Output the (x, y) coordinate of the center of the cell containing the given text.  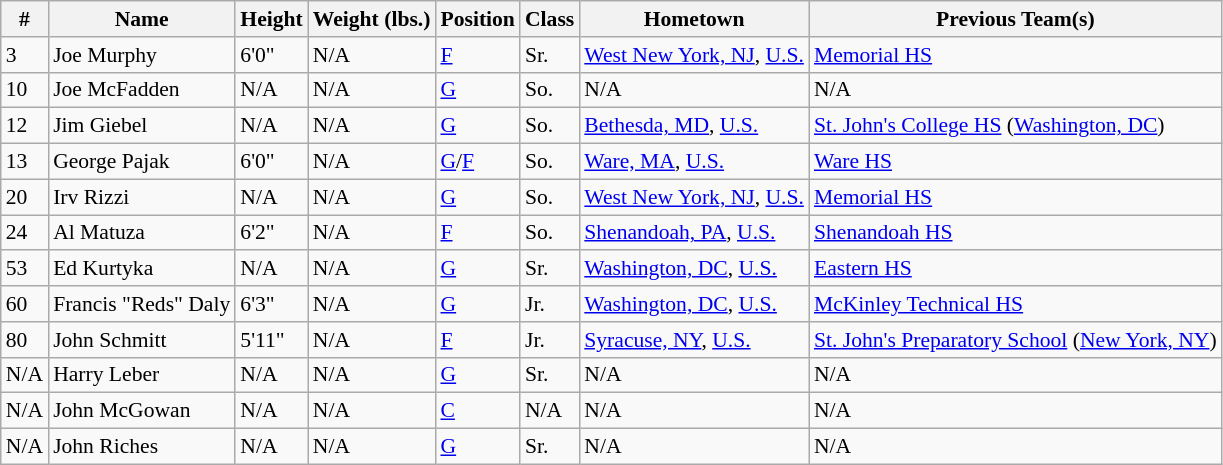
Eastern HS (1016, 269)
Ware HS (1016, 162)
20 (24, 197)
60 (24, 304)
# (24, 19)
George Pajak (142, 162)
24 (24, 233)
Ware, MA, U.S. (694, 162)
Previous Team(s) (1016, 19)
Height (271, 19)
Harry Leber (142, 375)
C (477, 411)
Name (142, 19)
St. John's Preparatory School (New York, NY) (1016, 340)
John Riches (142, 447)
Syracuse, NY, U.S. (694, 340)
McKinley Technical HS (1016, 304)
John McGowan (142, 411)
Al Matuza (142, 233)
10 (24, 90)
80 (24, 340)
Joe Murphy (142, 55)
Position (477, 19)
Francis "Reds" Daly (142, 304)
John Schmitt (142, 340)
Weight (lbs.) (372, 19)
G/F (477, 162)
Shenandoah, PA, U.S. (694, 233)
Class (550, 19)
3 (24, 55)
Bethesda, MD, U.S. (694, 126)
13 (24, 162)
53 (24, 269)
Irv Rizzi (142, 197)
Joe McFadden (142, 90)
St. John's College HS (Washington, DC) (1016, 126)
Ed Kurtyka (142, 269)
6'3" (271, 304)
Hometown (694, 19)
12 (24, 126)
Jim Giebel (142, 126)
5'11" (271, 340)
Shenandoah HS (1016, 233)
6'2" (271, 233)
